Return [x, y] of the center of cell containing provided text 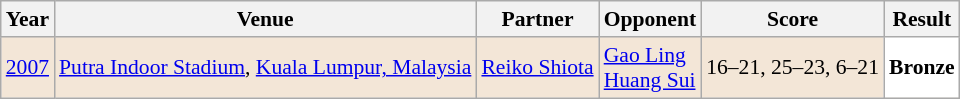
Gao Ling Huang Sui [650, 68]
Reiko Shiota [537, 68]
16–21, 25–23, 6–21 [792, 68]
Result [922, 19]
Venue [265, 19]
Opponent [650, 19]
Score [792, 19]
2007 [28, 68]
Putra Indoor Stadium, Kuala Lumpur, Malaysia [265, 68]
Partner [537, 19]
Year [28, 19]
Bronze [922, 68]
